Return [x, y] of the center of cell containing provided text 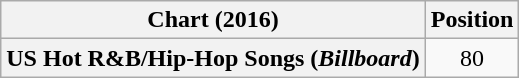
80 [472, 58]
Position [472, 20]
US Hot R&B/Hip-Hop Songs (Billboard) [213, 58]
Chart (2016) [213, 20]
